Return the (X, Y) coordinate for the center point of the cell that contains the specified text.  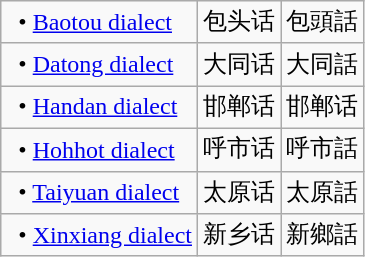
包头话 (240, 22)
• Hohhot dialect (100, 150)
• Datong dialect (100, 64)
大同話 (322, 64)
太原话 (240, 192)
• Taiyuan dialect (100, 192)
新鄉話 (322, 236)
大同话 (240, 64)
太原話 (322, 192)
包頭話 (322, 22)
• Xinxiang dialect (100, 236)
呼市話 (322, 150)
• Baotou dialect (100, 22)
呼市话 (240, 150)
• Handan dialect (100, 108)
新乡话 (240, 236)
